Pinpoint the cell where the given text exists, returning its (X, Y) midpoint coordinate. 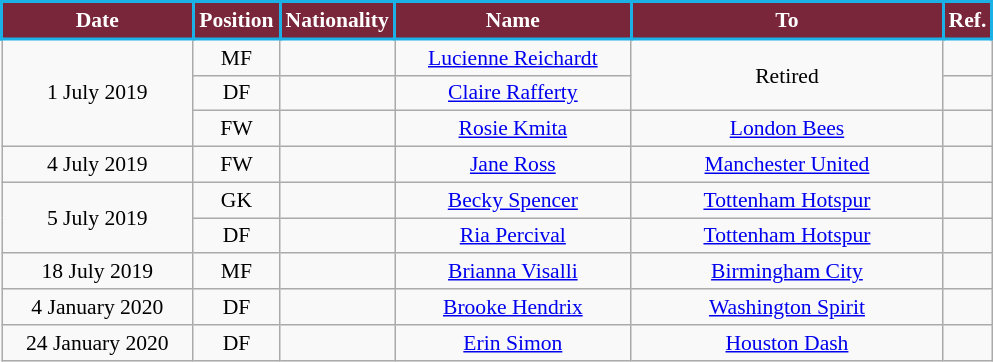
Claire Rafferty (514, 93)
Date (98, 20)
Position (236, 20)
Retired (787, 75)
Ria Percival (514, 236)
To (787, 20)
GK (236, 200)
4 January 2020 (98, 307)
18 July 2019 (98, 272)
Jane Ross (514, 165)
Rosie Kmita (514, 129)
Manchester United (787, 165)
Brooke Hendrix (514, 307)
4 July 2019 (98, 165)
Name (514, 20)
Ref. (968, 20)
5 July 2019 (98, 218)
Houston Dash (787, 343)
London Bees (787, 129)
Nationality (338, 20)
Washington Spirit (787, 307)
24 January 2020 (98, 343)
Erin Simon (514, 343)
Birmingham City (787, 272)
Lucienne Reichardt (514, 57)
Brianna Visalli (514, 272)
Becky Spencer (514, 200)
1 July 2019 (98, 93)
